Return the (X, Y) coordinate for the center point of the cell that contains the specified text.  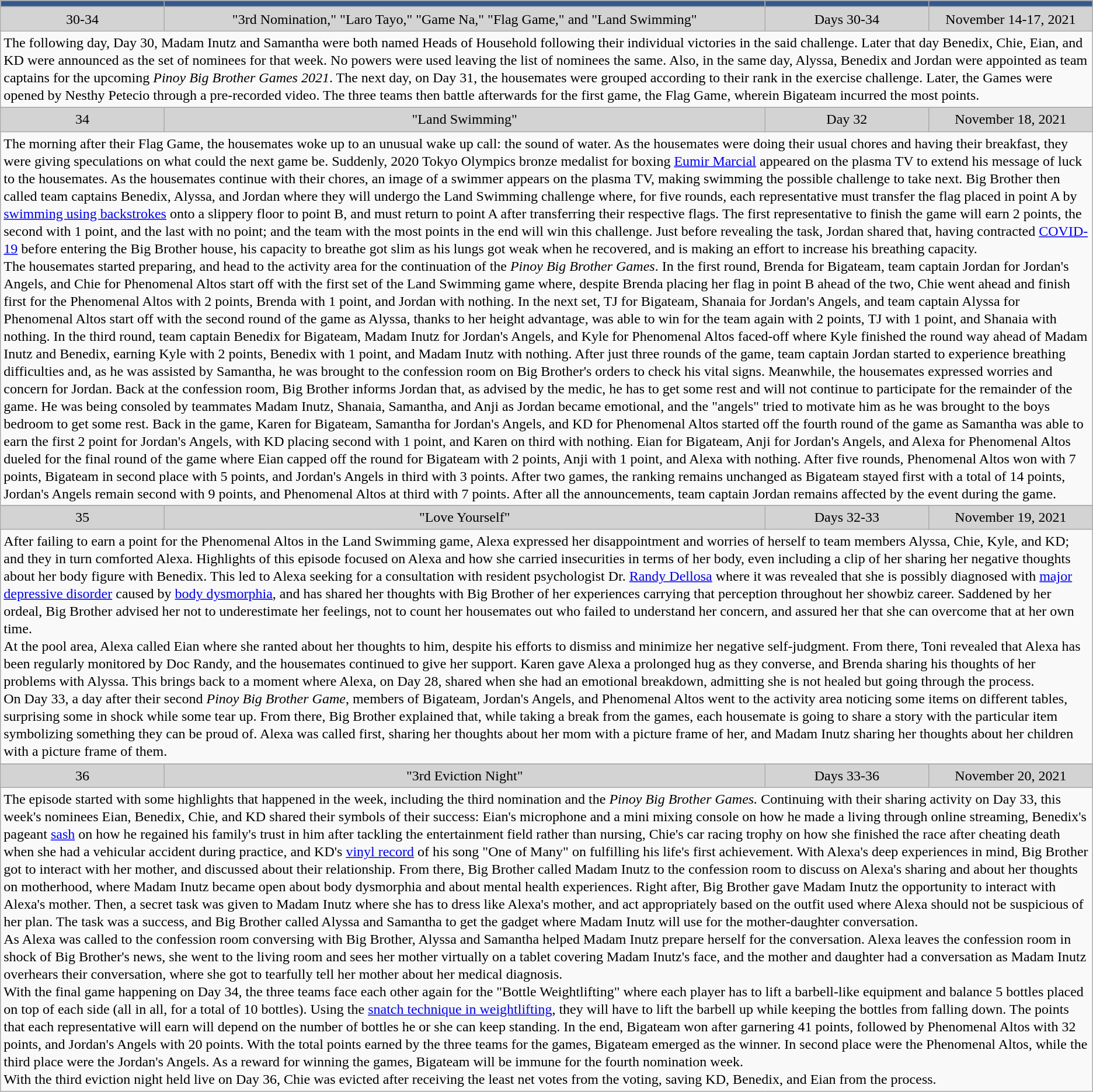
November 19, 2021 (1011, 517)
"Land Swimming" (465, 119)
"Love Yourself" (465, 517)
Days 32-33 (847, 517)
34 (83, 119)
36 (83, 775)
Day 32 (847, 119)
November 18, 2021 (1011, 119)
Days 33-36 (847, 775)
"3rd Eviction Night" (465, 775)
November 20, 2021 (1011, 775)
30-34 (83, 19)
"3rd Nomination," "Laro Tayo," "Game Na," "Flag Game," and "Land Swimming" (465, 19)
35 (83, 517)
November 14-17, 2021 (1011, 19)
Days 30-34 (847, 19)
